Scan for the cell matching the given text and deliver its (x, y) coordinate at center. 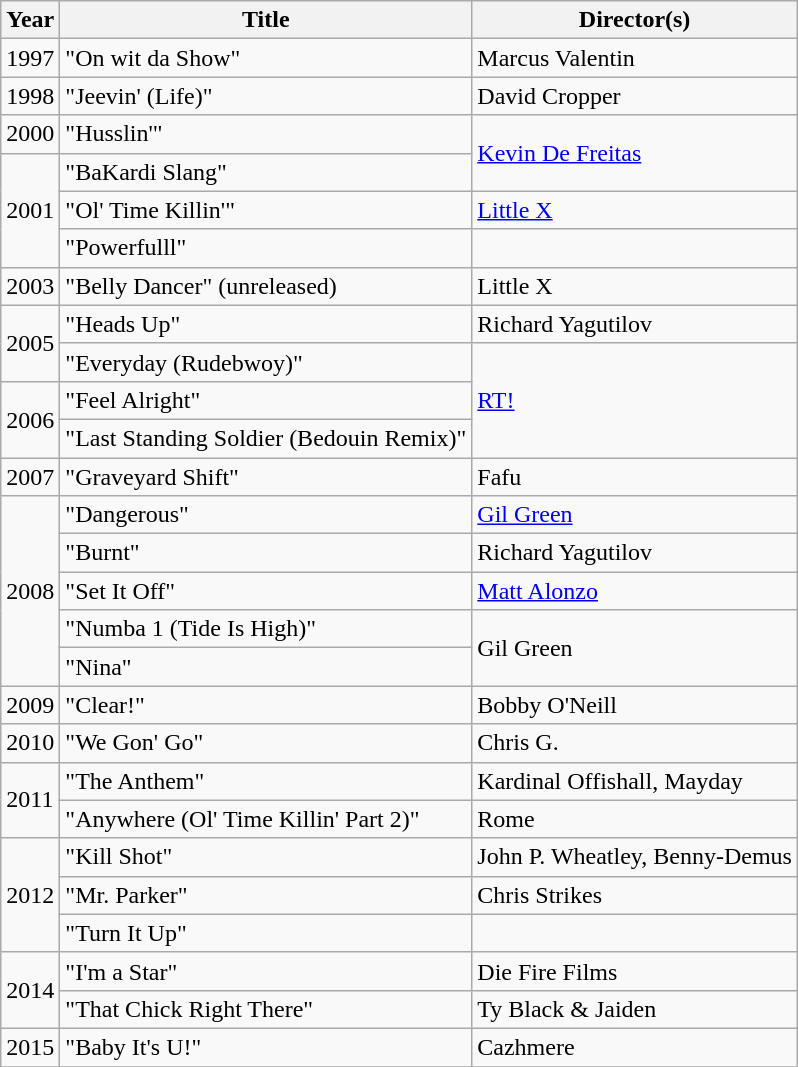
Fafu (635, 477)
Kevin De Freitas (635, 153)
2010 (30, 743)
2012 (30, 895)
"BaKardi Slang" (266, 172)
2008 (30, 591)
2011 (30, 800)
"We Gon' Go" (266, 743)
"Feel Alright" (266, 400)
Die Fire Films (635, 971)
Chris G. (635, 743)
2006 (30, 419)
"Everyday (Rudebwoy)" (266, 362)
Year (30, 20)
Kardinal Offishall, Mayday (635, 781)
Title (266, 20)
Rome (635, 819)
"Kill Shot" (266, 857)
"I'm a Star" (266, 971)
Bobby O'Neill (635, 705)
Matt Alonzo (635, 591)
"That Chick Right There" (266, 1009)
"Numba 1 (Tide Is High)" (266, 629)
2005 (30, 343)
"Turn It Up" (266, 933)
John P. Wheatley, Benny-Demus (635, 857)
"Set It Off" (266, 591)
"Belly Dancer" (unreleased) (266, 286)
"Powerfulll" (266, 248)
"Burnt" (266, 553)
"Mr. Parker" (266, 895)
"Husslin'" (266, 134)
"Ol' Time Killin'" (266, 210)
"The Anthem" (266, 781)
Director(s) (635, 20)
"On wit da Show" (266, 58)
1998 (30, 96)
1997 (30, 58)
"Clear!" (266, 705)
David Cropper (635, 96)
2000 (30, 134)
2009 (30, 705)
"Anywhere (Ol' Time Killin' Part 2)" (266, 819)
"Nina" (266, 667)
"Graveyard Shift" (266, 477)
"Heads Up" (266, 324)
2003 (30, 286)
Chris Strikes (635, 895)
"Jeevin' (Life)" (266, 96)
Cazhmere (635, 1047)
"Baby It's U!" (266, 1047)
2001 (30, 210)
2014 (30, 990)
Ty Black & Jaiden (635, 1009)
2015 (30, 1047)
"Last Standing Soldier (Bedouin Remix)" (266, 438)
Marcus Valentin (635, 58)
"Dangerous" (266, 515)
2007 (30, 477)
RT! (635, 400)
